Output the (X, Y) coordinate of the center of the cell containing the given text.  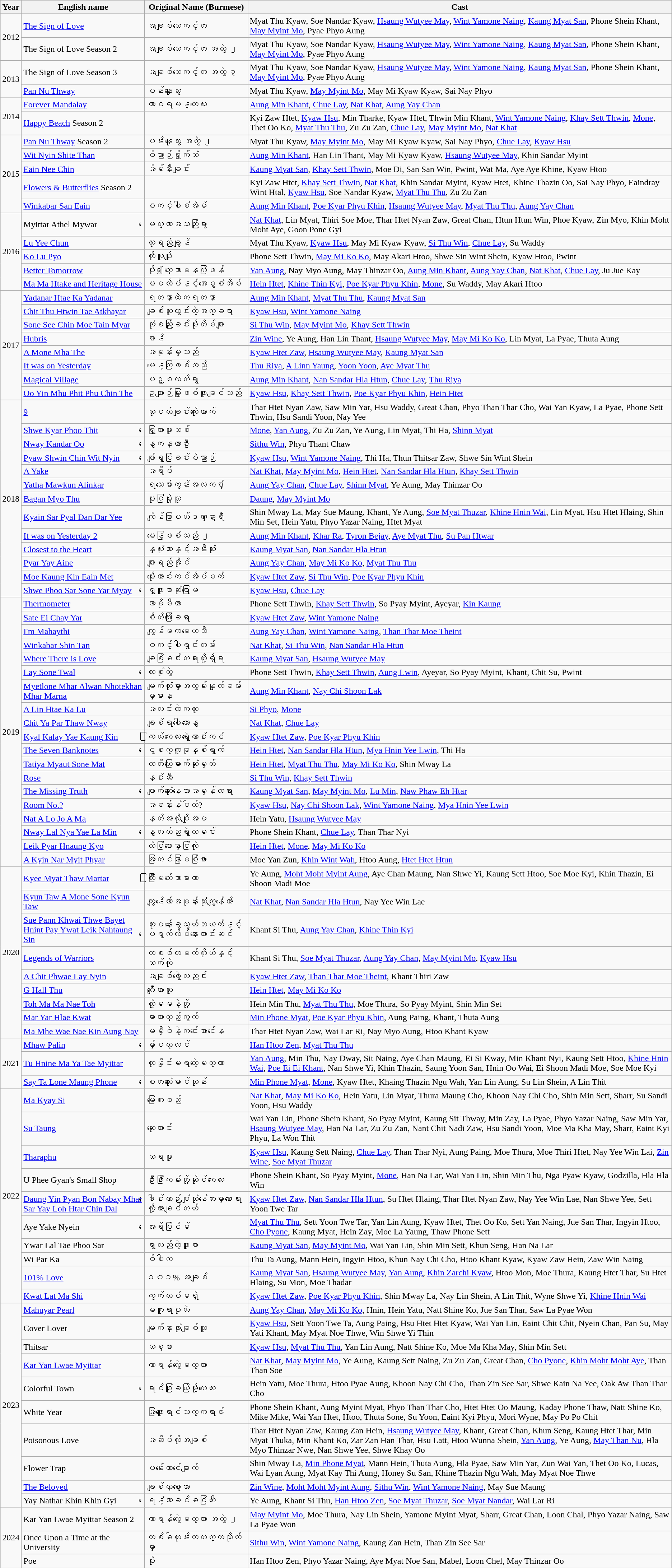
G Hall Thu (83, 990)
Kyaw Htet Zaw, Hsaung Wutyee May, Kaung Myat San (459, 352)
Tatiya Myaut Sone Mat (83, 764)
Min Phone Myat, Poe Kyar Phyu Khin, Aung Paing, Khant, Thuta Aung (459, 1018)
Aung Min Khant, Khar Ra, Tyron Bejay, Aye Myat Thu, Su Pan Htwar (459, 536)
Where There is Love (83, 659)
ဆုံစည်းခြင်းမိုးတိမ်များ (196, 325)
Ma Ma Htake and Heritage House (83, 284)
Tu Hnine Ma Ya Tae Myittar (83, 1064)
2022 (11, 1196)
ပျော်ရွှင်ခြင်းဝိညာဉ် (196, 458)
အိမ်နီးချင်း (196, 169)
Flower Trap (83, 1469)
Kyaw Htet Zaw, Poe Kyar Phyu Khin, Shin Mway La, Nay Lin Shein, A Lin Thit, Wyne Shwe Yi, Khine Hnin Wai (459, 1296)
ဝိပါက (196, 1259)
Pan Nu Thway Season 2 (83, 141)
ဦးဖီးကြမ်းတို့ဆိုင်ကလေး (196, 1180)
Say Ta Lone Maung Phone (83, 1082)
Sithu Win, Phyu Thant Chaw (459, 444)
ရွှေဖူးစာဆုံရာမြေ (196, 590)
A Lin Htae Ka Lu (83, 709)
Rose (83, 778)
Oo Yin Mhu Phit Phu Chin The (83, 393)
Khant Si Thu, Soe Myat Thuzar, Aung Yay Chan, May Myint Mo, Kyaw Hsu (459, 958)
ငွေစက္ကူခုနှစ်ရွက် (196, 750)
Nat Khat, May Mi Ko Ko, Hein Yatu, Lin Myat, Thura Maung Cho, Khoon Nay Chi Cho, Shin Min Sett, Sharr, Su Sandi Yoon, Hsu Waddy (459, 1100)
၁၀၁% အချစ် (196, 1278)
Myat Thu Kyaw, Kyaw Hsu, May Mi Kyaw Kyaw, Si Thu Win, Chue Lay, Su Waddy (459, 243)
Kyain Sar Pyal Dan Dar Yee (83, 517)
ရေနံ့သာခင်ခင်ကြီး (196, 1500)
Forever Mandalay (83, 104)
Kaung Myat San, May Myint Mo, Lu Min, Naw Phaw Eh Htar (459, 791)
Kyun Taw A Mone Sone Kyun Taw (83, 901)
ကွက်လပ်မရှိ (196, 1296)
Hein Htet, May Mi Ko Ko (459, 990)
Sue Pann Khwai Thwe Bayet Hnint Pay Ywat Leik Nahtaung Sin (83, 930)
ထာဝရမန္တလေး (196, 104)
Ywar Lal Tae Phoo Sar (83, 1245)
May Myint Mo, Moe Thura, Nay Lin Shein, Yamone Myint Myat, Sharr, Great Chan, Loon Chal, Phyo Yazar Naing, Saw La Pyae Won (459, 1519)
Si Phyo, Mone (459, 709)
ပုဂံမြို့သူ (196, 499)
Nat Khat, Lin Myat, Thiri Soe Moe, Thar Htet Nyan Zaw, Great Chan, Htun Htun Win, Phoe Kyaw, Zin Myo, Khin Moht Moht Aye, Goon Pone Gyi (459, 224)
မနေ့ဖြစ်သည် ၂ (196, 536)
Eain Nee Chin (83, 169)
Aung Yay Chan, May Mi Ko Ko, Myat Thu Thu (459, 563)
နှလုံးသားနှင့်အနီးဆုံး (196, 549)
The Missing Truth (83, 791)
Myittar Athel Mywar (83, 224)
ကျွန်မကမဟေသီ (196, 631)
Thu Ta Aung, Mann Hein, Ingyin Htoo, Khun Nay Chi Cho, Htoo Khant Kyaw, Kyaw Zaw Hein, Zaw Win Naing (459, 1259)
Phone Sett Thwin, May Mi Ko Ko, May Akari Htoo, Shwe Sin Wint Shein, Kyaw Htoo, Pwint (459, 257)
The Sign of Love Season 3 (83, 73)
Myetlone Mhar Alwan Nhotekhan Mhar Marna (83, 691)
It was on Yesterday 2 (83, 536)
Hein Htet, Myat Thu Thu, May Mi Ko Ko, Shin Mway La (459, 764)
2018 (11, 498)
Leik Pyar Hnaung Kyo (83, 846)
Lay Sone Twal (83, 672)
A Chit Phwae Lay Nyin (83, 977)
တုနှိုင်းမရတဲ့မေတ္တာ (196, 1064)
သရဖူ (196, 1157)
Han Htoo Zen, Phyo Yazar Naing, Aye Myat Noe San, Mabel, Loon Chel, May Thinzar Oo (459, 1561)
Su Taung (83, 1129)
တစစ်တမက်ကိုယ်နှင့်သက်ကို (196, 958)
အလင်းထဲကလူ (196, 709)
အချစ်သင်္ကေတ (196, 26)
Kyaw Htet Zaw, Wint Yamone Naing (459, 618)
တစ်ခါတုန်းကတက္ကသိုလ်မှာ (196, 1543)
Nat Khat, May Myint Mo, Hein Htet, Nan Sandar Hla Htun, Khay Sett Thwin (459, 471)
Yadanar Htae Ka Yadanar (83, 298)
Hein Htet, Nan Sandar Hla Htun, Mya Hnin Yee Lwin, Thi Ha (459, 750)
နတ်အလိုဂျိုအမ (196, 819)
Pyar Yay Aine (83, 563)
Han Htoo Zen, Myat Thu Thu (459, 1045)
အချစ်သင်္ကေတ အတွဲ ၂ (196, 49)
Khant Si Thu, Aung Yay Chan, Khine Thin Kyi (459, 930)
ကြယ်ကလေးရဲ့ကောင်းကင် (196, 737)
Kar Yan Lwae Myittar (83, 1365)
အကြင်နာမြစ်ဖြား (196, 860)
ကာရန်လွဲမေတ္တာ (196, 1365)
Kyaw Htet Zaw, Si Thu Win, Poe Kyar Phyu Khin (459, 577)
ပန်းနုသွေး (196, 91)
Chit Ya Par Thaw Nway (83, 723)
Nat Khat, May Myint Mo, Ye Aung, Kaung Sett Naing, Zu Zu Zan, Great Chan, Cho Pyone, Khin Moht Moht Aye, Than Than Soe (459, 1365)
ရသမော်ကွန်းအလင်္ကာ (196, 485)
မမှီဝဲနဲ့ကင်းအောင်နေ (196, 1031)
2013 (11, 79)
Nat Khat, Chue Lay (459, 723)
Phone Sett Thwin, Khay Sett Thwin, So Pyay Myint, Ayeyar, Kin Kaung (459, 604)
Shwe Phoo Sar Sone Yar Myay (83, 590)
Kyaw Hsu, Nay Chi Shoon Lak, Wint Yamone Naing, Mya Hnin Yee Lwin (459, 805)
Yatha Mawkun Alinkar (83, 485)
Nway Kandar Oo (83, 444)
Shwe Kyar Phoo Thit (83, 430)
ပန်းထောင်ချောက် (196, 1469)
Daung, May Myint Mo (459, 499)
The Sign of Love (83, 26)
Aung Yay Chan, Wint Yamone Naing, Than Thar Moe Theint (459, 631)
အဆိပ်လိုအချစ် (196, 1440)
English name (83, 7)
Cover Lover (83, 1329)
2016 (11, 251)
Chit Thu Htwin Tae Atkhayar (83, 311)
Thitsar (83, 1347)
2021 (11, 1064)
ရွှေကြာဖူးသစ် (196, 430)
Kyal Kalay Yae Kaung Kin (83, 737)
ကျွန်တော်အမုန်းဆုံးကျွန်တော် (196, 901)
Aung Yay Chan, May Mi Ko Ko, Hnin, Hein Yatu, Natt Shine Ko, Jue San Thar, Saw La Pyae Won (459, 1310)
Pyaw Shwin Chin Wit Nyin (83, 458)
မျက်နှာဖုံးချစ်သူ (196, 1329)
Room No.? (83, 805)
လိပ်ပြာနှောင်ကြိုး (196, 846)
ရွာလည်တဲ့ဖူးစာ (196, 1245)
Sate Ei Chay Yar (83, 618)
Tharaphu (83, 1157)
ဝင်္ကပါစံအိမ် (196, 206)
2019 (11, 732)
Si Thu Win, May Myint Mo, Khay Sett Thwin (459, 325)
Kaung Myat San, Hsaung Wutyee May, Yan Aung, Khin Zarchi Kyaw, Htoo Mon, Moe Thura, Kaung Htet Thar, Su Htet Hlaing, Su Mon, Moe Thadar (459, 1278)
Sithu Win, Wint Yamone Naing, Kaung Zan Hein, Than Zin See Sar (459, 1543)
Yay Nathar Khin Khin Gyi (83, 1500)
Cast (459, 7)
Winkabar Shin Tan (83, 645)
Kyaw Htet Zaw, Than Thar Moe Theint, Khant Thiri Zaw (459, 977)
I'm Mahaythi (83, 631)
U Phee Gyan's Small Shop (83, 1180)
ဝိညာဉ်ရှိုက်သံ (196, 155)
Kyaw Hsu, Khay Sett Thwin, Poe Kyar Phyu Khin, Hein Htet (459, 393)
Wit Nyin Shite Than (83, 155)
Yan Aung, Nay Myo Aung, May Thinzar Oo, Aung Min Khant, Aung Yay Chan, Nat Khat, Chue Lay, Ju Jue Kay (459, 270)
မာန် (196, 339)
Thu Riya, A Linn Yaung, Yoon Yoon, Aye Myat Thu (459, 366)
Hein Htet, Khine Thin Kyi, Poe Kyar Phyu Khin, Mone, Su Waddy, May Akari Htoo (459, 284)
ပျောက်ဆုံးနေသောအမှန်တရား (196, 791)
The Sign of Love Season 2 (83, 49)
Phone Shein Khant, So Pyay Myint, Mone, Han Na Lar, Wai Yan Lin, Shin Min Thu, Nga Pyaw Kyaw, Godzilla, Hla Hla Win (459, 1180)
ချစ်လှစွာသော (196, 1487)
နွေလယ်ညရဲ့လမင်း (196, 832)
ပဉ္စလက်ရွာ (196, 380)
အရိပ် (196, 471)
Mhaw Palin (83, 1045)
Hein Yatu, Hsaung Wutyee May (459, 819)
Aye Yake Nyein (83, 1227)
A Yake (83, 471)
Daung Yin Pyan Bon Nabay Mhar Sar Yay Loh Htar Chin Dal (83, 1204)
ကိုလူပျို (196, 257)
ပန်းနုသွေး အတွဲ ၂ (196, 141)
မေတ္တာအသည်းမြွာ (196, 224)
မကြေးစည် (196, 1100)
Poe (83, 1561)
2017 (11, 345)
ဒေါင်းယာဉ်ပျံဘုံနံဘေးမှာစာရေးလို့ထားချင်တယ် (196, 1204)
Aung Min Khant, Nan Sandar Hla Htun, Chue Lay, Thu Riya (459, 380)
မမထိပ်နှင့်အမွှေစံအိမ် (196, 284)
Moe Kaung Kin Eain Met (83, 577)
ရတနာထဲကရတနာ (196, 298)
ဝင်္ကပါရှင်းတမ်း (196, 645)
အေးရိပ်ငြိမ် (196, 1227)
Ma Kyay Si (83, 1100)
ဥယျာဉ်မှူးဖြစ်ဖူးချင်သည် (196, 393)
Winkabar San Eain (83, 206)
ပိုး (196, 1561)
တတိယမြောက်ဆုံမှတ် (196, 764)
သူငယ်ချင်းကိုးယောက် (196, 411)
Legends of Warriors (83, 958)
2024 (11, 1537)
Kyee Myat Thaw Martar (83, 878)
ပို၍လှသောမနက်ဖြန် (196, 270)
2020 (11, 952)
Closest to the Heart (83, 549)
မာယာလှည့်ကွက် (196, 1018)
Mone, Yan Aung, Zu Zu Zan, Ye Aung, Lin Myat, Thi Ha, Shinn Myat (459, 430)
The Beloved (83, 1487)
Poisonous Love (83, 1440)
Kaung Myat San, Khay Sett Thwin, Moe Di, San San Win, Pwint, Wat Ma, Aye Aye Khine, Kyaw Htoo (459, 169)
Kyaw Hsu, Chue Lay (459, 590)
Kaung Myat San, Hsaung Wutyee May (459, 659)
Kyaw Hsu, Myat Thu Thu, Yan Lin Aung, Natt Shine Ko, Moe Ma Kha May, Shin Min Sett (459, 1347)
Moe Yan Zun, Khin Wint Wah, Htoo Aung, Htet Htet Htun (459, 860)
Flowers & Butterflies Season 2 (83, 187)
Ma Mhe Wae Nae Kin Aung Nay (83, 1031)
Zin Wine, Moht Moht Myint Aung, Sithu Win, Wint Yamone Naing, May Sue Maung (459, 1487)
လူရည်ချွန် (196, 243)
Kar Yan Lwae Myittar Season 2 (83, 1519)
ပျားရည်အိုင် (196, 563)
It was on Yesterday (83, 366)
Hein Htet, Mone, May Mi Ko Ko (459, 846)
Zin Wine, Ye Aung, Han Lin Thant, Hsaung Wutyee May, May Mi Ko Ko, Lin Myat, La Pyae, Thuta Aung (459, 339)
2015 (11, 174)
Pan Nu Thway (83, 91)
Si Thu Win, Khay Sett Thwin (459, 778)
Colorful Town (83, 1389)
2023 (11, 1405)
Aung Yay Chan, Chue Lay, Shinn Myat, Ye Aung, May Thinzar Oo (459, 485)
Thar Htet Nyan Zaw, Wai Lar Ri, Nay Myo Aung, Htoo Khant Kyaw (459, 1031)
မျက်လုံးမှာအလွမ်းနှုတ်ခမ်းမှာမာန (196, 691)
Mar Yar Hlae Kwat (83, 1018)
သစ္စာ (196, 1347)
Thar Htet Nyan Zaw, Saw Min Yar, Hsu Waddy, Great Chan, Phyo Than Thar Cho, Wai Yan Kyaw, La Pyae, Phone Sett Thwin, Hsu Sandi Yoon, Nay Yee (459, 411)
A Mone Mha The (83, 352)
အချစ်သင်္ကေတ အတွဲ ၃ (196, 73)
Toh Ma Ma Nae Toh (83, 1004)
မနေ့ကဖြစ်သည် (196, 366)
ကျိန်စာပြယ်ဒဏ္ဍာရီ (196, 517)
အချစ်ဖွဲ့လေညင်း (196, 977)
101% Love (83, 1278)
Nat Khat, Nan Sandar Hla Htun, Nay Yee Win Lae (459, 901)
Kwat Lat Ma Shi (83, 1296)
2014 (11, 116)
ကြီးမြတ်သောမာတာ (196, 878)
တို့မမနဲ့တို့ (196, 1004)
Once Upon a Time at the University (83, 1543)
Kaung Myat San, Nan Sandar Hla Htun (459, 549)
Aung Min Khant, Nay Chi Shoon Lak (459, 691)
မိုးကောင်းကင်အိပ်မက် (196, 577)
စိတ်၏ခြေရာ (196, 618)
2012 (11, 37)
Mahuyar Pearl (83, 1310)
Kyaw Htet Zaw, Nan Sandar Hla Htun, Su Htet Hlaing, Thar Htet Nyan Zaw, Nay Yee Win Lae, Nan Shwe Yee, Sett Yoon Twe Tar (459, 1204)
Hubris (83, 339)
ချစ်သူထွင်းတဲ့အက္ခရာ (196, 311)
အမုန်းမှသည် (196, 352)
ဂျီဟောသူ (196, 990)
သာမိုမီတာ (196, 604)
Myat Thu Kyaw, May Myint Mo, May Mi Kyaw Kyaw, Sai Nay Phyo (459, 91)
Myat Thu Kyaw, May Myint Mo, May Mi Kyaw Kyaw, Sai Nay Phyo, Chue Lay, Kyaw Hsu (459, 141)
Min Phone Myat, Mone, Kyaw Htet, Khaing Thazin Ngu Wah, Yan Lin Aung, Su Lin Shein, A Lin Thit (459, 1082)
လေးစုံတွဲ (196, 672)
White Year (83, 1412)
Kyaw Hsu, Wint Yamone Naing (459, 311)
Hein Yatu, Moe Thura, Htoo Pyae Aung, Khoon Nay Chi Cho, Than Zin See Sar, Shwe Kain Na Yee, Oak Aw Than Thar Cho (459, 1389)
Thermometer (83, 604)
အဖြူရောင်သက္ကရာဇ် (196, 1412)
နှင်းဆီ (196, 778)
Lu Yee Chun (83, 243)
Ye Aung, Khant Si Thu, Han Htoo Zen, Soe Myat Thuzar, Soe Myat Nandar, Wai Lar Ri (459, 1500)
မဟူရာပုလဲ (196, 1310)
Aung Min Khant, Myat Thu Thu, Kaung Myat San (459, 298)
Better Tomorrow (83, 270)
Aung Min Khant, Chue Lay, Nat Khat, Aung Yay Chan (459, 104)
Kyaw Htet Zaw, Poe Kyar Phyu Khin (459, 737)
ရောင်စုံခြယ်မြို့ကလေး (196, 1389)
ကာရန်လွဲမေတ္တာ အတွဲ ၂ (196, 1519)
Nat A Lo Jo A Ma (83, 819)
Sone See Chin Moe Tain Myar (83, 325)
မှော်ပလ္လင် (196, 1045)
စေတလုံးမောင်ဘုန်း (196, 1082)
Phone Sett Thwin, Khay Sett Thwin, Aung Lwin, Ayeyar, So Pyay Myint, Khant, Chit Su, Pwint (459, 672)
Year (11, 7)
A Kyin Nar Myit Phyar (83, 860)
The Seven Banknotes (83, 750)
Kaung Myat San, May Myint Mo, Wai Yan Lin, Shin Min Sett, Khun Seng, Han Na Lar (459, 1245)
Nway Lal Nya Yae La Min (83, 832)
Kyaw Hsu, Wint Yamone Naing, Thi Ha, Thun Thitsar Zaw, Shwe Sin Wint Shein (459, 458)
9 (83, 411)
ဆူးပန်းခွေသွယ်ဘယက်နှင့်ပေရွက်လိပ်နားတောင်းဆင် (196, 930)
Ye Aung, Moht Moht Myint Aung, Aye Chan Maung, Nan Shwe Yi, Kaung Sett Htoo, Soe Moe Kyi, Khin Thazin, Ei Shoon Madi Moe (459, 878)
Bagan Myo Thu (83, 499)
အခန်းနံပါတ်? (196, 805)
Hein Min Thu, Myat Thu Thu, Moe Thura, So Pyay Myint, Shin Min Set (459, 1004)
ချစ်ခြင်းတရားတို့ရှိရာ (196, 659)
Aung Min Khant, Poe Kyar Phyu Khin, Hsaung Wutyee May, Myat Thu Thu, Aung Yay Chan (459, 206)
Ko Lu Pyo (83, 257)
Original Name (Burmese) (196, 7)
ချစ်ရပါသောနွေ (196, 723)
Aung Min Khant, Han Lin Thant, May Mi Kyaw Kyaw, Hsaung Wutyee May, Khin Sandar Myint (459, 155)
Magical Village (83, 380)
ဆုတောင်း (196, 1129)
Nat Khat, Si Thu Win, Nan Sandar Hla Htun (459, 645)
Kyaw Hsu, Kaung Sett Naing, Chue Lay, Than Thar Nyi, Aung Paing, Moe Thura, Moe Thiri Htet, Nay Yee Win Lai, Zin Wine, Soe Myat Thuzar (459, 1157)
Phone Shein Khant, Chue Lay, Than Thar Nyi (459, 832)
Wi Par Ka (83, 1259)
Happy Beach Season 2 (83, 123)
နွေကန္တာဦး (196, 444)
